Search for the cell housing the specified text and yield its (X, Y) center coordinate. 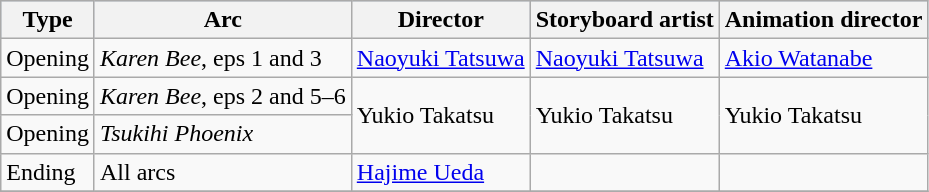
Akio Watanabe (824, 58)
Animation director (824, 20)
Storyboard artist (624, 20)
Type (48, 20)
Arc (222, 20)
All arcs (222, 172)
Karen Bee, eps 2 and 5–6 (222, 96)
Ending (48, 172)
Karen Bee, eps 1 and 3 (222, 58)
Hajime Ueda (440, 172)
Tsukihi Phoenix (222, 134)
Director (440, 20)
